Return the (X, Y) coordinate for the center point of the cell that contains the specified text.  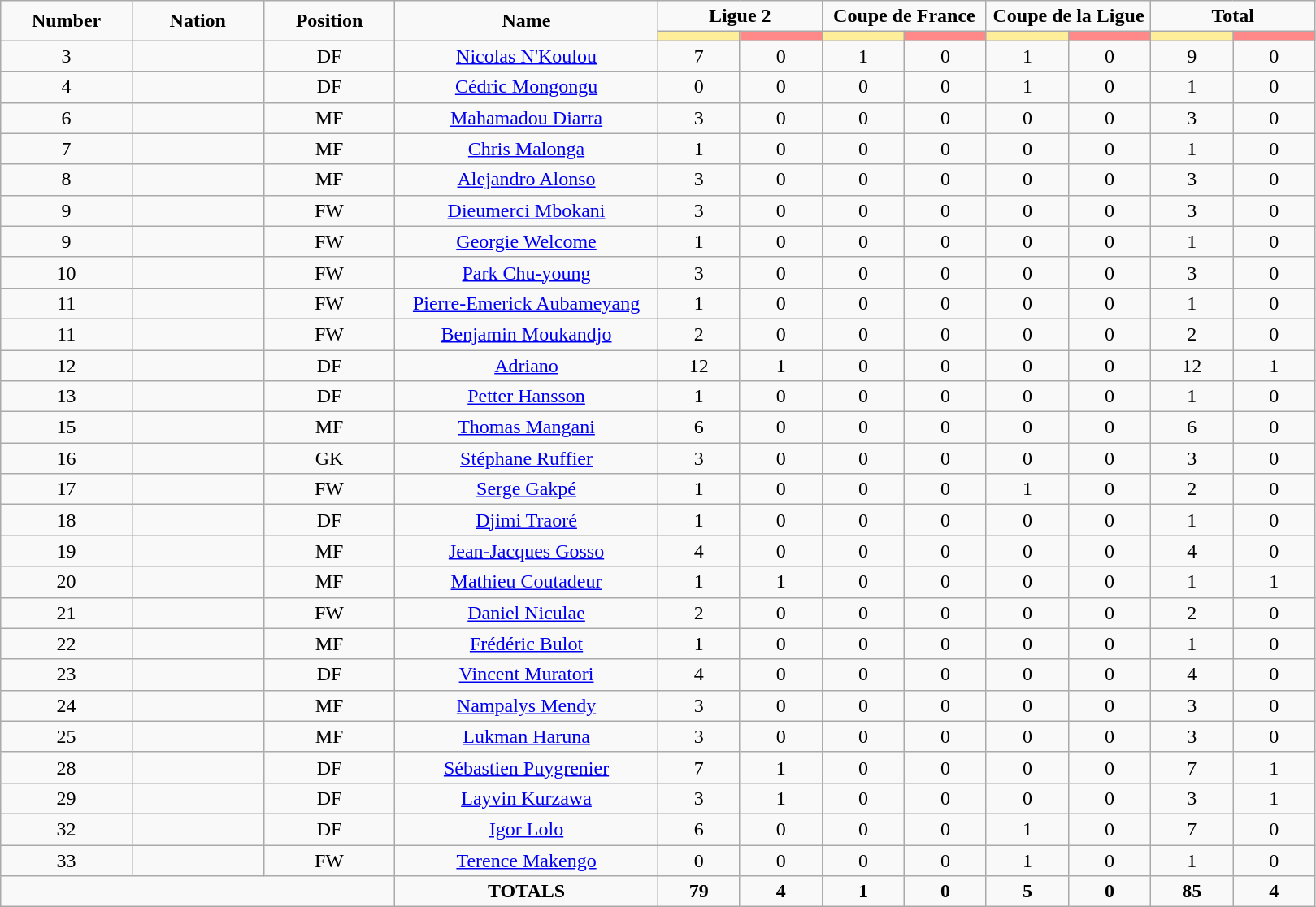
Coupe de France (904, 16)
Frédéric Bulot (527, 644)
19 (67, 551)
Lukman Haruna (527, 736)
Nampalys Mendy (527, 705)
8 (67, 180)
32 (67, 829)
17 (67, 489)
Position (329, 21)
21 (67, 613)
Igor Lolo (527, 829)
Nicolas N'Koulou (527, 56)
23 (67, 675)
28 (67, 767)
79 (699, 892)
Djimi Traoré (527, 520)
10 (67, 272)
Petter Hansson (527, 397)
15 (67, 427)
Mahamadou Diarra (527, 118)
85 (1192, 892)
Chris Malonga (527, 149)
Pierre-Emerick Aubameyang (527, 303)
Terence Makengo (527, 861)
Ligue 2 (740, 16)
Adriano (527, 365)
33 (67, 861)
Total (1233, 16)
Alejandro Alonso (527, 180)
Nation (198, 21)
Number (67, 21)
Jean-Jacques Gosso (527, 551)
GK (329, 458)
24 (67, 705)
Dieumerci Mbokani (527, 210)
29 (67, 798)
25 (67, 736)
Benjamin Moukandjo (527, 334)
Daniel Niculae (527, 613)
Coupe de la Ligue (1068, 16)
Park Chu-young (527, 272)
18 (67, 520)
Name (527, 21)
Cédric Mongongu (527, 87)
Serge Gakpé (527, 489)
Stéphane Ruffier (527, 458)
Sébastien Puygrenier (527, 767)
5 (1027, 892)
Mathieu Coutadeur (527, 582)
16 (67, 458)
22 (67, 644)
13 (67, 397)
Thomas Mangani (527, 427)
20 (67, 582)
Georgie Welcome (527, 241)
TOTALS (527, 892)
Vincent Muratori (527, 675)
Layvin Kurzawa (527, 798)
